Find where the given text appears and provide that cell's center as (x, y) coordinate. 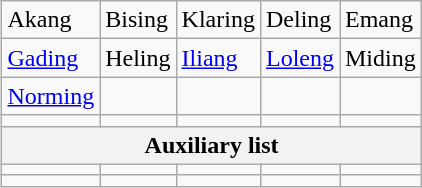
Auxiliary list (212, 145)
Bising (138, 20)
Iliang (218, 58)
Akang (51, 20)
Heling (138, 58)
Emang (381, 20)
Miding (381, 58)
Deling (300, 20)
Loleng (300, 58)
Norming (51, 96)
Gading (51, 58)
Klaring (218, 20)
